Provide the (X, Y) coordinate of the cell's center where the given text is located.  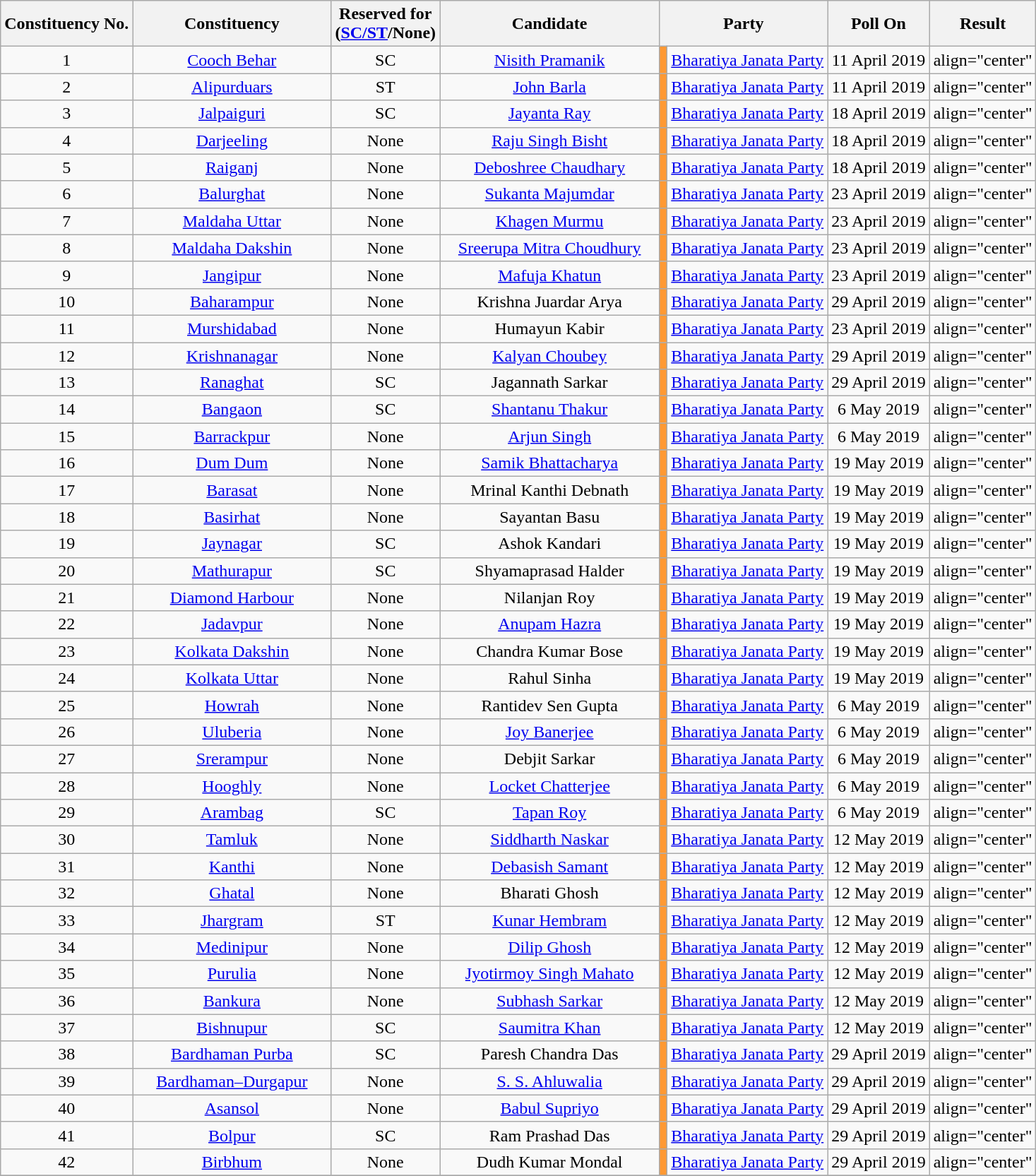
38 (66, 1055)
5 (66, 167)
27 (66, 759)
25 (66, 705)
Krishna Juardar Arya (549, 302)
Ghatal (232, 893)
4 (66, 141)
30 (66, 840)
Arjun Singh (549, 436)
Kunar Hembram (549, 920)
Paresh Chandra Das (549, 1055)
Mafuja Khatun (549, 275)
Nilanjan Roy (549, 598)
Maldaha Uttar (232, 221)
Jhargram (232, 920)
Siddharth Naskar (549, 840)
Ram Prashad Das (549, 1135)
Anupam Hazra (549, 624)
Bangaon (232, 410)
8 (66, 248)
Hooghly (232, 786)
40 (66, 1108)
13 (66, 383)
Deboshree Chaudhary (549, 167)
Barrackpur (232, 436)
Jadavpur (232, 624)
Uluberia (232, 732)
42 (66, 1162)
Poll On (879, 24)
20 (66, 571)
Raju Singh Bisht (549, 141)
18 (66, 517)
Mrinal Kanthi Debnath (549, 490)
Darjeeling (232, 141)
Samik Bhattacharya (549, 463)
3 (66, 114)
Shyamaprasad Halder (549, 571)
Srerampur (232, 759)
19 (66, 544)
Rahul Sinha (549, 678)
1 (66, 60)
Dilip Ghosh (549, 947)
Jalpaiguri (232, 114)
36 (66, 1001)
Sayantan Basu (549, 517)
Humayun Kabir (549, 328)
12 (66, 355)
Saumitra Khan (549, 1028)
Baharampur (232, 302)
Kolkata Dakshin (232, 651)
Howrah (232, 705)
11 (66, 328)
Shantanu Thakur (549, 410)
Jyotirmoy Singh Mahato (549, 974)
14 (66, 410)
Balurghat (232, 194)
Bishnupur (232, 1028)
Jangipur (232, 275)
Kanthi (232, 867)
Debjit Sarkar (549, 759)
6 (66, 194)
Ranaghat (232, 383)
Jagannath Sarkar (549, 383)
Diamond Harbour (232, 598)
23 (66, 651)
32 (66, 893)
Asansol (232, 1108)
10 (66, 302)
15 (66, 436)
Bolpur (232, 1135)
Constituency (232, 24)
41 (66, 1135)
Sukanta Majumdar (549, 194)
Joy Banerjee (549, 732)
Murshidabad (232, 328)
22 (66, 624)
Arambag (232, 813)
39 (66, 1081)
Dudh Kumar Mondal (549, 1162)
Locket Chatterjee (549, 786)
2 (66, 87)
Kolkata Uttar (232, 678)
Rantidev Sen Gupta (549, 705)
Constituency No. (66, 24)
Candidate (549, 24)
Raiganj (232, 167)
Cooch Behar (232, 60)
Purulia (232, 974)
35 (66, 974)
Result (983, 24)
Reserved for(SC/ST/None) (386, 24)
9 (66, 275)
Subhash Sarkar (549, 1001)
Nisith Pramanik (549, 60)
21 (66, 598)
Medinipur (232, 947)
Jaynagar (232, 544)
Tapan Roy (549, 813)
Mathurapur (232, 571)
Babul Supriyo (549, 1108)
Kalyan Choubey (549, 355)
Barasat (232, 490)
16 (66, 463)
John Barla (549, 87)
Chandra Kumar Bose (549, 651)
24 (66, 678)
S. S. Ahluwalia (549, 1081)
31 (66, 867)
Alipurduars (232, 87)
33 (66, 920)
Bardhaman–Durgapur (232, 1081)
7 (66, 221)
Bharati Ghosh (549, 893)
Sreerupa Mitra Choudhury (549, 248)
26 (66, 732)
Khagen Murmu (549, 221)
Maldaha Dakshin (232, 248)
Basirhat (232, 517)
37 (66, 1028)
Bankura (232, 1001)
Tamluk (232, 840)
Krishnanagar (232, 355)
34 (66, 947)
Debasish Samant (549, 867)
Jayanta Ray (549, 114)
17 (66, 490)
Bardhaman Purba (232, 1055)
Party (744, 24)
Birbhum (232, 1162)
28 (66, 786)
29 (66, 813)
Ashok Kandari (549, 544)
Dum Dum (232, 463)
